Provide the [X, Y] coordinate of the cell's center where the given text is located.  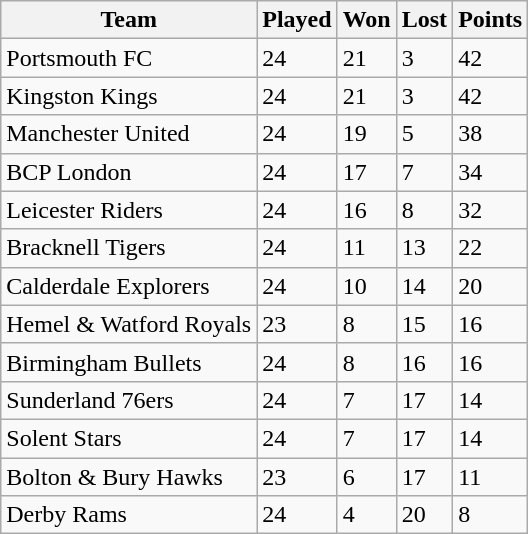
4 [366, 515]
34 [490, 172]
Manchester United [129, 134]
32 [490, 210]
Bolton & Bury Hawks [129, 477]
Team [129, 20]
5 [424, 134]
Leicester Riders [129, 210]
Calderdale Explorers [129, 286]
Bracknell Tigers [129, 248]
Sunderland 76ers [129, 400]
Derby Rams [129, 515]
6 [366, 477]
Kingston Kings [129, 96]
Played [297, 20]
Won [366, 20]
Points [490, 20]
22 [490, 248]
BCP London [129, 172]
Birmingham Bullets [129, 362]
Hemel & Watford Royals [129, 324]
Lost [424, 20]
38 [490, 134]
19 [366, 134]
13 [424, 248]
Solent Stars [129, 438]
Portsmouth FC [129, 58]
15 [424, 324]
10 [366, 286]
